Determine the [x, y] coordinate at the center of the cell enclosing the given text.  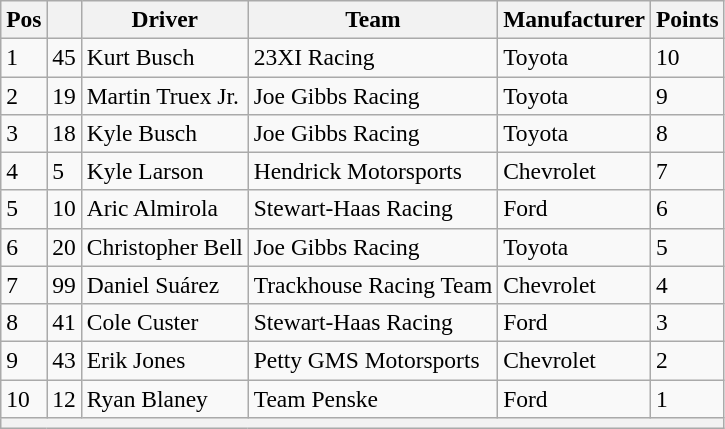
Petty GMS Motorsports [372, 360]
Cole Custer [164, 322]
Christopher Bell [164, 247]
19 [64, 95]
41 [64, 322]
Daniel Suárez [164, 285]
99 [64, 285]
20 [64, 247]
Manufacturer [574, 19]
Driver [164, 19]
Team Penske [372, 398]
Erik Jones [164, 360]
43 [64, 360]
45 [64, 57]
Aric Almirola [164, 209]
Ryan Blaney [164, 398]
Kurt Busch [164, 57]
18 [64, 133]
Martin Truex Jr. [164, 95]
12 [64, 398]
Trackhouse Racing Team [372, 285]
23XI Racing [372, 57]
Team [372, 19]
Kyle Busch [164, 133]
Pos [24, 19]
Kyle Larson [164, 171]
Points [687, 19]
Hendrick Motorsports [372, 171]
